Return the (X, Y) coordinate for the center point of the cell that contains the specified text.  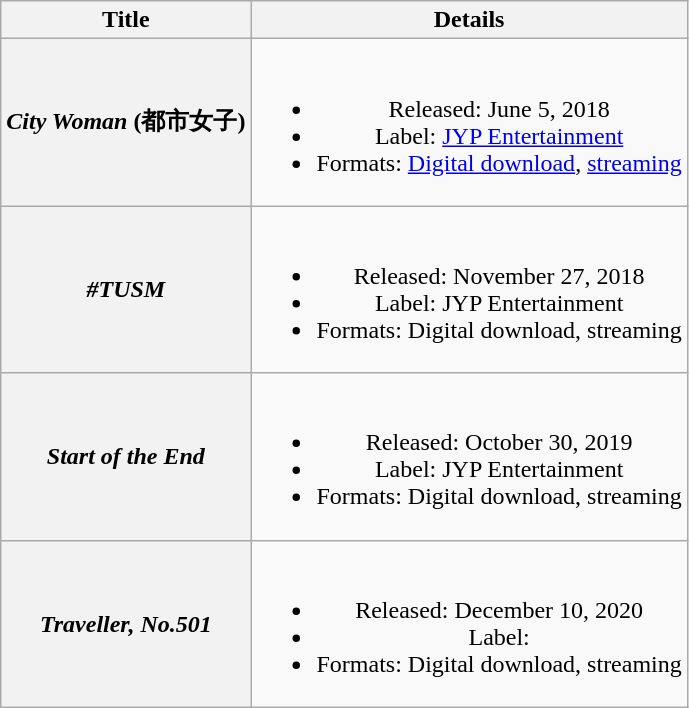
Released: November 27, 2018Label: JYP EntertainmentFormats: Digital download, streaming (469, 290)
Start of the End (126, 456)
Title (126, 20)
Released: October 30, 2019Label: JYP EntertainmentFormats: Digital download, streaming (469, 456)
Released: December 10, 2020Label: Formats: Digital download, streaming (469, 624)
#TUSM (126, 290)
Details (469, 20)
Traveller, No.501 (126, 624)
Released: June 5, 2018Label: JYP EntertainmentFormats: Digital download, streaming (469, 122)
City Woman (都市女子) (126, 122)
